Provide the (x, y) coordinate of the cell's center where the given text is located.  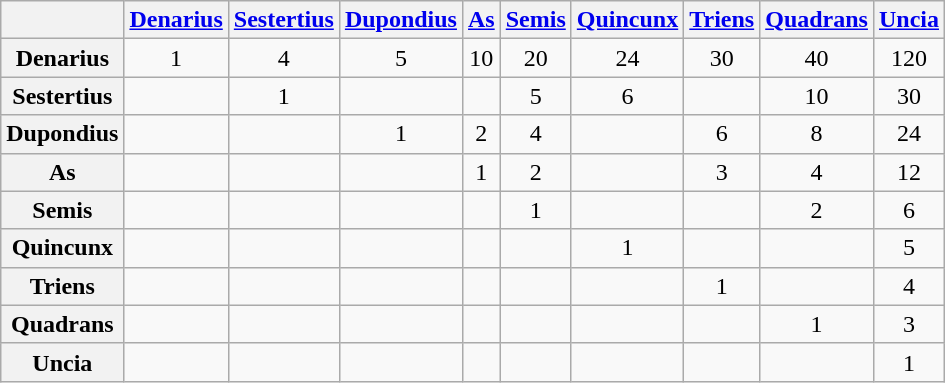
8 (817, 134)
20 (536, 58)
120 (908, 58)
12 (908, 172)
40 (817, 58)
